Identify which cell holds the provided text, then report its [X, Y] central coordinate. 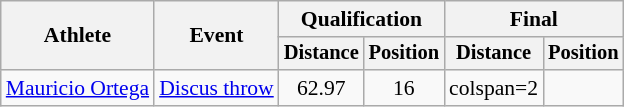
16 [404, 88]
Qualification [362, 19]
Event [216, 36]
Discus throw [216, 88]
Athlete [78, 36]
colspan=2 [494, 88]
Mauricio Ortega [78, 88]
62.97 [322, 88]
Final [534, 19]
